Determine the (X, Y) coordinate at the center of the cell enclosing the given text.  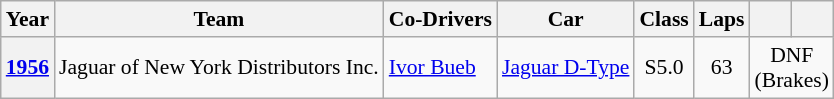
Jaguar of New York Distributors Inc. (219, 68)
Co-Drivers (440, 19)
Car (566, 19)
Ivor Bueb (440, 68)
DNF(Brakes) (792, 68)
1956 (28, 68)
Jaguar D-Type (566, 68)
63 (722, 68)
Year (28, 19)
S5.0 (664, 68)
Class (664, 19)
Laps (722, 19)
Team (219, 19)
